Detect which cell encompasses the target text, then output its [x, y] center coordinate. 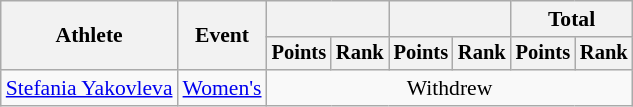
Athlete [90, 36]
Total [572, 19]
Event [222, 36]
Stefania Yakovleva [90, 88]
Withdrew [450, 88]
Women's [222, 88]
